From the cell containing the given text, extract its center point as (x, y) coordinate. 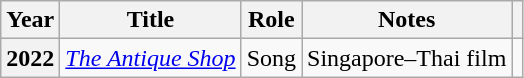
Title (150, 20)
2022 (30, 58)
Year (30, 20)
The Antique Shop (150, 58)
Singapore–Thai film (407, 58)
Role (271, 20)
Notes (407, 20)
Song (271, 58)
